Determine the [X, Y] coordinate at the center of the cell enclosing the given text.  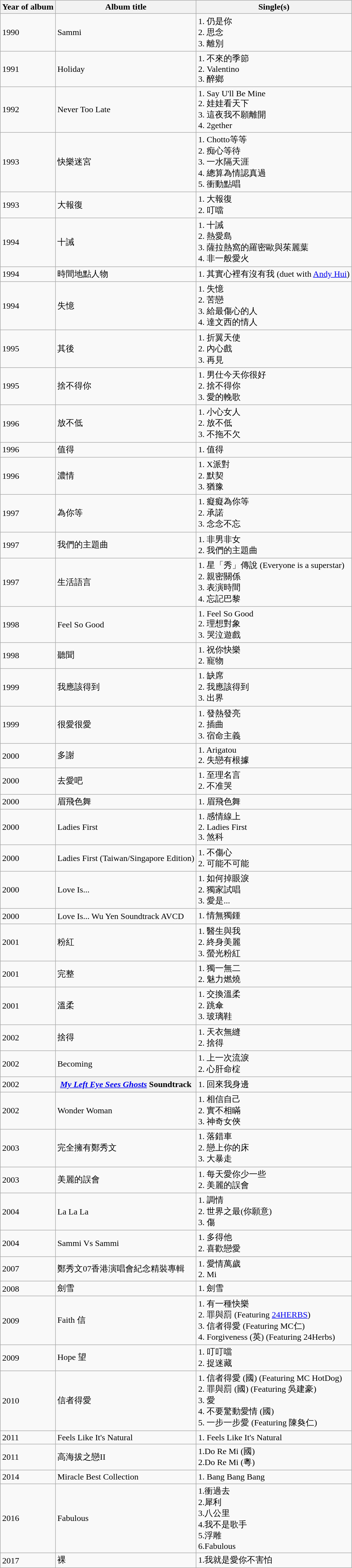
1. 值得 [274, 450]
生活語言 [126, 582]
1. 至理名言 2. 不准哭 [274, 781]
2008 [28, 1289]
多謝 [126, 756]
快樂迷宮 [126, 162]
1. 發熱發亮 2. 插曲 3. 宿命主義 [274, 725]
1. 劍雪 [274, 1289]
2007 [28, 1269]
1. 大報復 2. 叮噹 [274, 205]
很愛很愛 [126, 725]
1. 星「秀」傳說 (Everyone is a superstar) 2. 親密關係 3. 表演時間 4. 忘記巴黎 [274, 582]
Single(s) [274, 7]
美麗的誤會 [126, 1180]
Faith 信 [126, 1321]
1. 情無獨鍾 [274, 916]
1. 失憶 2. 苦戀 3. 給最傷心的人 4. 達文西的情人 [274, 306]
眉飛色舞 [126, 802]
1. 每天愛你少一些 2. 美麗的誤會 [274, 1180]
1. 非男非女 2. 我們的主題曲 [274, 545]
1. 叮叮噹 2. 捉迷藏 [274, 1358]
完整 [126, 974]
My Left Eye Sees Ghosts Soundtrack [126, 1084]
1.衝過去 2.犀利 3.八公里 4.我不是歌手 5.浮雕 6.Fabulous [274, 1518]
1. 多得他 2. 喜歡戀愛 [274, 1244]
2014 [28, 1477]
1. 獨一無二 2. 魅力燃燒 [274, 974]
劍雪 [126, 1289]
信者得愛 [126, 1401]
Ladies First (Taiwan/Singapore Edition) [126, 858]
Sammi [126, 33]
失憶 [126, 306]
1. Bang Bang Bang [274, 1477]
Sammi Vs Sammi [126, 1244]
1.我就是愛你不害怕 [274, 1561]
Holiday [126, 69]
1. 上一次流淚 2. 心肝命椗 [274, 1064]
1. 醫生與我 2. 終身美麗 3. 螢光粉紅 [274, 942]
1. 落錯車 2. 戀上你的床 3. 大暴走 [274, 1148]
去愛吧 [126, 781]
1. 愛情萬歲 2. Mi [274, 1269]
1. 信者得愛 (國) (Featuring MC HotDog) 2. 罪與罰 (國) (Featuring 吳建豪) 3. 愛 4. 不要驚動愛情 (國) 5. 一步一步愛 (Featuring 陳奐仁) [274, 1401]
Ladies First [126, 827]
Miracle Best Collection [126, 1477]
1. Say U'll Be Mine 2. 娃娃看天下 3. 這夜我不願離開 4. 2gether [274, 109]
聽聞 [126, 655]
十誡 [126, 242]
濃情 [126, 476]
2010 [28, 1401]
粉紅 [126, 942]
大報復 [126, 205]
1. 癡癡為你等 2. 承諾 3. 念念不忘 [274, 513]
為你等 [126, 513]
1. 回來我身邊 [274, 1084]
我應該得到 [126, 687]
1. 眉飛色舞 [274, 802]
Love Is... Wu Yen Soundtrack AVCD [126, 916]
1. 如何掉眼淚 2. 獨家試唱 3. 愛是... [274, 890]
1. 缺席 2. 我應該得到 3. 出界 [274, 687]
Year of album [28, 7]
1. 不傷心 2. 可能不可能 [274, 858]
Feel So Good [126, 624]
1. 小心女人 2. 放不低 3. 不拖不欠 [274, 424]
鄭秀文07香港演唱會紀念精裝專輯 [126, 1269]
2016 [28, 1518]
其後 [126, 349]
1. 折翼天使 2. 內心戲 3. 再見 [274, 349]
1. 男仕今天你很好 2. 捨不得你 3. 愛的輓歌 [274, 386]
高海拔之戀II [126, 1457]
1. 仍是你 2. 思念 3. 離別 [274, 33]
1. Chotto等等 2. 痴心等待 3. 一水隔天涯 4. 總算為情認真過 5. 衝動點唱 [274, 162]
La La La [126, 1212]
1. 祝你快樂 2. 寵物 [274, 655]
捨不得你 [126, 386]
Becoming [126, 1064]
1. 不來的季節 2. Valentino 3. 醉鄉 [274, 69]
放不低 [126, 424]
1. 調情 2. 世界之最(你願意) 3. 傷 [274, 1212]
1. 十誡 2. 熱愛島 3. 薩拉熱窩的羅密歐與茱麗葉 4. 非一般愛火 [274, 242]
1. Feels Like It's Natural [274, 1437]
1. X派對 2. 默契 3. 猶豫 [274, 476]
Hope 望 [126, 1358]
1. 相信自己 2. 實不相瞞 3. 神奇女俠 [274, 1111]
溫柔 [126, 1006]
Feels Like It's Natural [126, 1437]
Love Is... [126, 890]
1. 其實心裡有沒有我 (duet with Andy Hui) [274, 274]
Wonder Woman [126, 1111]
捨得 [126, 1038]
1990 [28, 33]
1. Feel So Good 2. 理想對象 3. 哭泣遊戲 [274, 624]
1992 [28, 109]
2017 [28, 1561]
Fabulous [126, 1518]
值得 [126, 450]
裸 [126, 1561]
1. 交換溫柔 2. 跳傘 3. 玻璃鞋 [274, 1006]
1. Arigatou 2. 失戀有根據 [274, 756]
1. 天衣無縫 2. 捨得 [274, 1038]
1. 感情線上 2. Ladies First 3. 煞科 [274, 827]
完全擁有鄭秀文 [126, 1148]
1. 有一種快樂 2. 罪與罰 (Featuring 24HERBS) 3. 信者得愛 (Featuring MC仁) 4. Forgiveness (英) (Featuring 24Herbs) [274, 1321]
時間地點人物 [126, 274]
1.Do Re Mi (國) 2.Do Re Mi (粵) [274, 1457]
我們的主題曲 [126, 545]
Album title [126, 7]
1991 [28, 69]
Never Too Late [126, 109]
